Identify which cell holds the provided text, then report its (x, y) central coordinate. 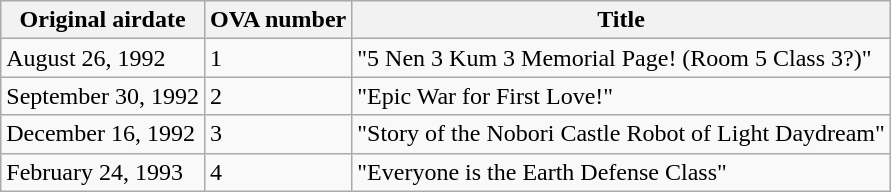
December 16, 1992 (103, 134)
"Story of the Nobori Castle Robot of Light Daydream" (622, 134)
Original airdate (103, 20)
"5 Nen 3 Kum 3 Memorial Page! (Room 5 Class 3?)" (622, 58)
"Everyone is the Earth Defense Class" (622, 172)
Title (622, 20)
4 (278, 172)
"Epic War for First Love!" (622, 96)
3 (278, 134)
August 26, 1992 (103, 58)
OVA number (278, 20)
September 30, 1992 (103, 96)
February 24, 1993 (103, 172)
2 (278, 96)
1 (278, 58)
